Scan for the cell matching the given text and deliver its (X, Y) coordinate at center. 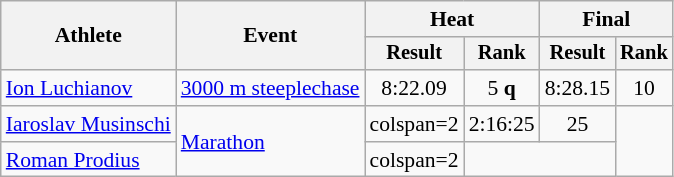
25 (578, 124)
Ion Luchianov (88, 88)
Athlete (88, 36)
colspan=2 (414, 124)
Event (270, 36)
10 (644, 88)
8:22.09 (414, 88)
5 q (502, 88)
Heat (452, 19)
Iaroslav Musinschi (88, 124)
Final (606, 19)
3000 m steeplechase (270, 88)
2:16:25 (502, 124)
8:28.15 (578, 88)
Marathon (270, 142)
